Pinpoint the cell where the given text exists, returning its [x, y] midpoint coordinate. 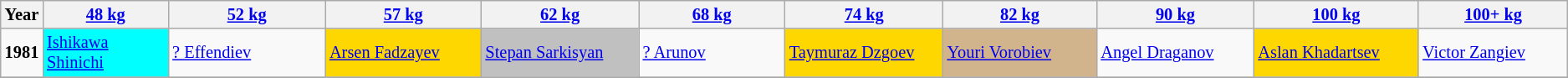
Taymuraz Dzgoev [865, 53]
? Arunov [712, 53]
90 kg [1175, 14]
52 kg [247, 14]
82 kg [1020, 14]
68 kg [712, 14]
48 kg [105, 14]
Youri Vorobiev [1020, 53]
Victor Zangiev [1494, 53]
Year [22, 14]
57 kg [403, 14]
100+ kg [1494, 14]
? Effendiev [247, 53]
62 kg [560, 14]
Aslan Khadartsev [1336, 53]
Angel Draganov [1175, 53]
Stepan Sarkisyan [560, 53]
Arsen Fadzayev [403, 53]
1981 [22, 53]
Ishikawa Shinichi [105, 53]
100 kg [1336, 14]
74 kg [865, 14]
